Return (x, y) of the center of cell containing provided text 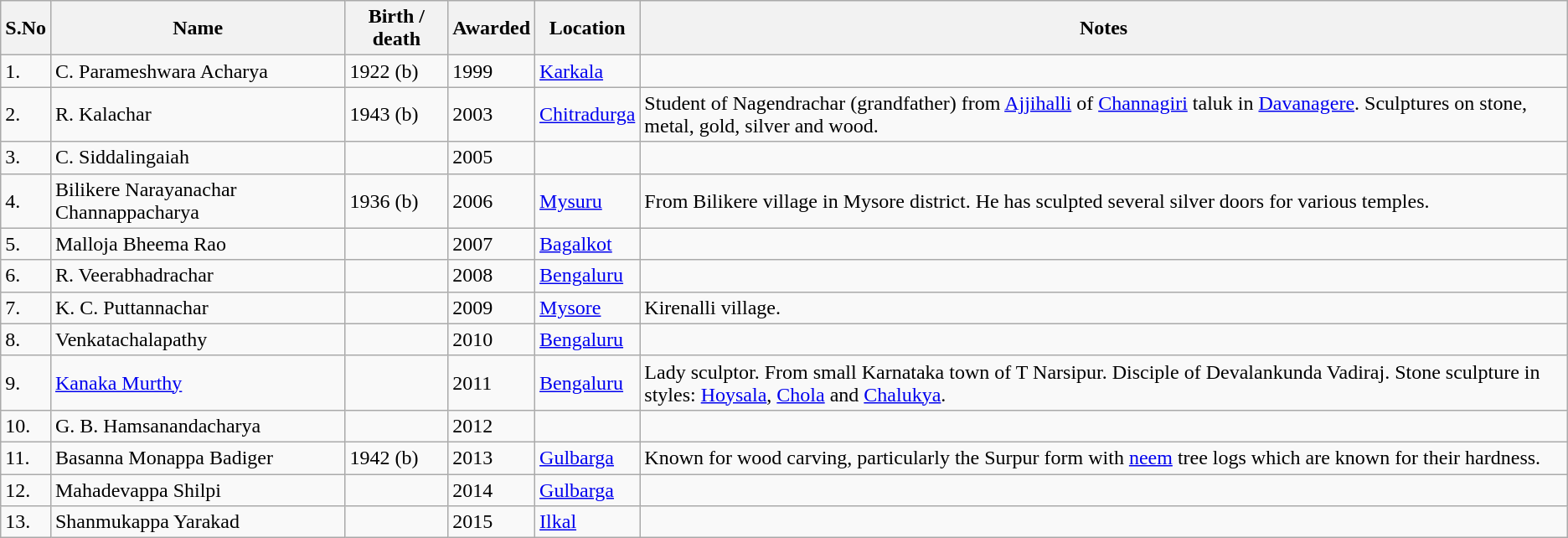
Malloja Bheema Rao (198, 244)
1943 (b) (397, 114)
From Bilikere village in Mysore district. He has sculpted several silver doors for various temples. (1104, 201)
6. (26, 276)
8. (26, 339)
1922 (b) (397, 71)
Awarded (492, 28)
Known for wood carving, particularly the Surpur form with neem tree logs which are known for their hardness. (1104, 458)
Mysuru (588, 201)
2008 (492, 276)
2. (26, 114)
10. (26, 426)
Venkatachalapathy (198, 339)
G. B. Hamsanandacharya (198, 426)
Kirenalli village. (1104, 308)
9. (26, 382)
S.No (26, 28)
R. Kalachar (198, 114)
Notes (1104, 28)
2009 (492, 308)
Bagalkot (588, 244)
Shanmukappa Yarakad (198, 522)
2006 (492, 201)
1. (26, 71)
Bilikere Narayanachar Channappacharya (198, 201)
2010 (492, 339)
5. (26, 244)
Basanna Monappa Badiger (198, 458)
2015 (492, 522)
12. (26, 490)
2014 (492, 490)
2013 (492, 458)
Name (198, 28)
7. (26, 308)
Mysore (588, 308)
Kanaka Murthy (198, 382)
R. Veerabhadrachar (198, 276)
Mahadevappa Shilpi (198, 490)
Chitradurga (588, 114)
2007 (492, 244)
2003 (492, 114)
3. (26, 158)
C. Siddalingaiah (198, 158)
2011 (492, 382)
1936 (b) (397, 201)
11. (26, 458)
2005 (492, 158)
K. C. Puttannachar (198, 308)
Birth / death (397, 28)
Location (588, 28)
Ilkal (588, 522)
Lady sculptor. From small Karnataka town of T Narsipur. Disciple of Devalankunda Vadiraj. Stone sculpture in styles: Hoysala, Chola and Chalukya. (1104, 382)
1942 (b) (397, 458)
1999 (492, 71)
4. (26, 201)
Karkala (588, 71)
13. (26, 522)
Student of Nagendrachar (grandfather) from Ajjihalli of Channagiri taluk in Davanagere. Sculptures on stone, metal, gold, silver and wood. (1104, 114)
C. Parameshwara Acharya (198, 71)
2012 (492, 426)
